From the cell containing the given text, extract its center point as [X, Y] coordinate. 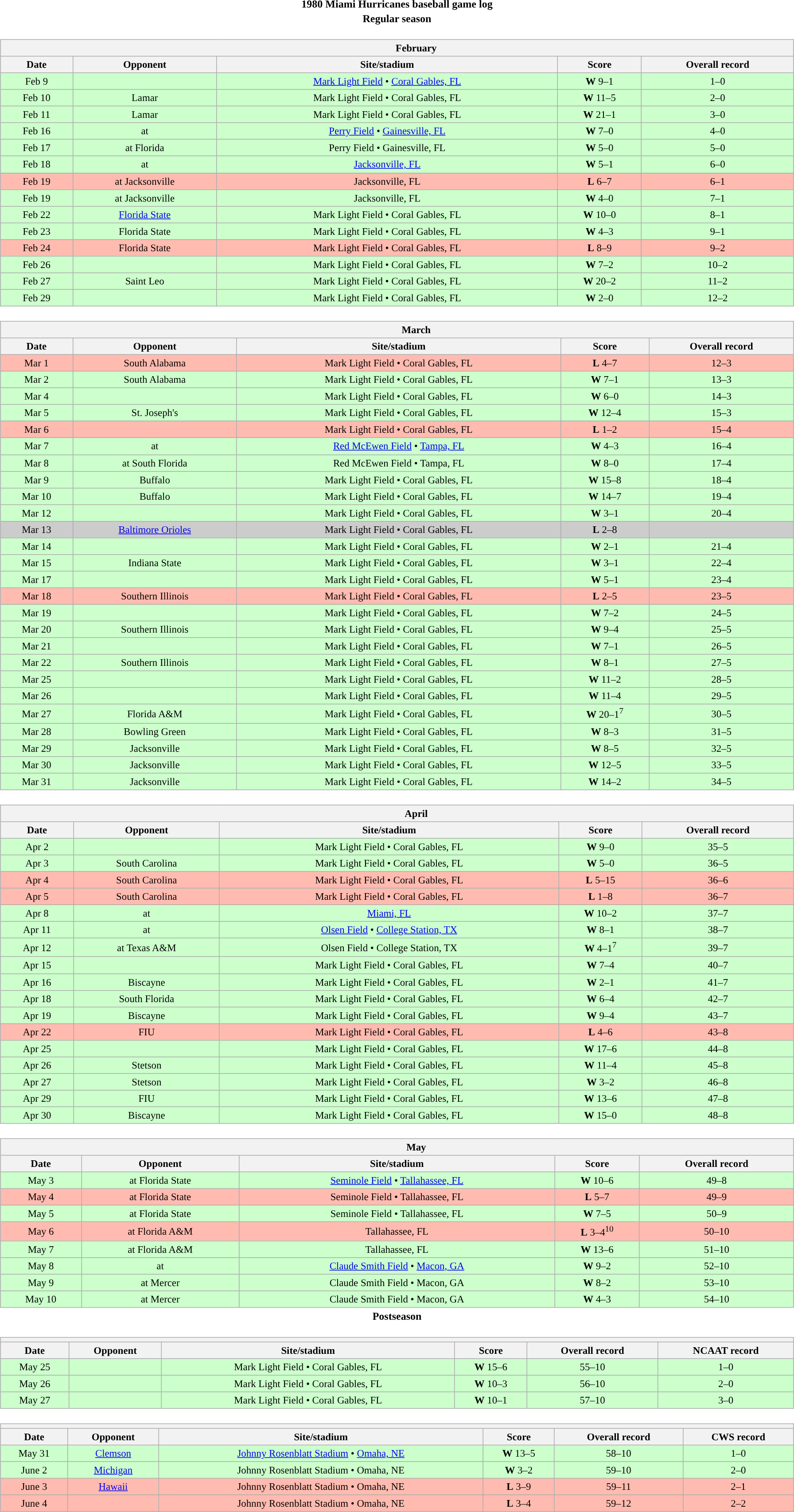
35–5 [718, 847]
W 14–2 [605, 781]
W 4–17 [600, 948]
43–7 [718, 1015]
23–4 [721, 579]
L 3–410 [597, 1231]
38–7 [718, 930]
Apr 22 [37, 1032]
Mar 10 [36, 496]
W 10–0 [600, 214]
W 7–0 [600, 131]
St. Joseph's [155, 413]
18–4 [721, 480]
Apr 19 [37, 1015]
53–10 [716, 1283]
W 13–5 [519, 1454]
W 11–5 [600, 98]
Mar 4 [36, 396]
25–5 [721, 630]
May 3 [41, 1181]
59–11 [619, 1487]
Mar 26 [36, 696]
W 20–2 [600, 281]
Feb 16 [37, 131]
W 20–17 [605, 714]
W 7–4 [600, 965]
Mar 18 [36, 596]
Apr 4 [37, 880]
56–10 [592, 1384]
52–10 [716, 1266]
Apr 27 [37, 1082]
31–5 [721, 731]
Mar 30 [36, 765]
W 10–3 [491, 1384]
Apr 2 [37, 847]
Mar 31 [36, 781]
W 8–3 [605, 731]
L 1–2 [605, 430]
June 4 [35, 1504]
W 4–0 [600, 198]
W 14–7 [605, 496]
South Florida [146, 999]
26–5 [721, 646]
Mar 22 [36, 663]
57–10 [592, 1400]
50–10 [716, 1231]
Apr 5 [37, 897]
36–7 [718, 897]
May 31 [35, 1454]
Mar 14 [36, 546]
April [397, 813]
Apr 12 [37, 948]
W 6–4 [600, 999]
L 3–9 [519, 1487]
Feb 9 [37, 81]
48–8 [718, 1115]
9–2 [718, 248]
L 6–7 [600, 181]
W 15–6 [491, 1367]
Feb 11 [37, 115]
L 3–4 [519, 1504]
17–4 [721, 463]
L 4–7 [605, 363]
34–5 [721, 781]
9–1 [718, 231]
30–5 [721, 714]
23–5 [721, 596]
Mar 8 [36, 463]
54–10 [716, 1299]
W 9–0 [600, 847]
Baltimore Orioles [155, 529]
Feb 17 [37, 148]
43–8 [718, 1032]
W 17–6 [600, 1049]
2–1 [738, 1487]
21–4 [721, 546]
May 27 [35, 1400]
59–10 [619, 1470]
May 25 [35, 1367]
6–0 [718, 164]
Feb 23 [37, 231]
W 9–1 [600, 81]
5–0 [718, 148]
12–2 [718, 298]
7–1 [718, 198]
March [397, 330]
Mar 21 [36, 646]
May 8 [41, 1266]
Mar 9 [36, 480]
L 2–8 [605, 529]
Mar 28 [36, 731]
Apr 18 [37, 999]
Clemson [113, 1454]
47–8 [718, 1099]
W 7–5 [597, 1214]
Michigan [113, 1470]
May 10 [41, 1299]
Apr 25 [37, 1049]
W 12–5 [605, 765]
Hawaii [113, 1487]
Feb 10 [37, 98]
Apr 26 [37, 1065]
at Texas A&M [146, 948]
15–3 [721, 413]
36–6 [718, 880]
49–9 [716, 1197]
February [397, 48]
11–2 [718, 281]
40–7 [718, 965]
Apr 16 [37, 982]
59–12 [619, 1504]
W 12–4 [605, 413]
29–5 [721, 696]
June 2 [35, 1470]
8–1 [718, 214]
49–8 [716, 1181]
W 10–2 [600, 913]
Apr 3 [37, 863]
W 8–5 [605, 748]
Mar 6 [36, 430]
L 1–8 [600, 897]
W 21–1 [600, 115]
41–7 [718, 982]
May 4 [41, 1197]
Apr 8 [37, 913]
Apr 15 [37, 965]
45–8 [718, 1065]
W 10–6 [597, 1181]
Mar 17 [36, 579]
55–10 [592, 1367]
W 8–0 [605, 463]
W 8–2 [597, 1283]
51–10 [716, 1249]
14–3 [721, 396]
Mar 19 [36, 613]
W 2–0 [600, 298]
Mar 5 [36, 413]
Indiana State [155, 563]
20–4 [721, 513]
May 5 [41, 1214]
Feb 27 [37, 281]
2–2 [738, 1504]
at South Florida [155, 463]
Mar 1 [36, 363]
W 6–0 [605, 396]
June 3 [35, 1487]
Mar 7 [36, 446]
16–4 [721, 446]
36–5 [718, 863]
Bowling Green [155, 731]
L 2–5 [605, 596]
W 15–0 [600, 1115]
32–5 [721, 748]
22–4 [721, 563]
58–10 [619, 1454]
24–5 [721, 613]
42–7 [718, 999]
4–0 [718, 131]
Mar 29 [36, 748]
May [397, 1147]
L 5–15 [600, 880]
Feb 26 [37, 264]
Apr 11 [37, 930]
27–5 [721, 663]
May 6 [41, 1231]
Mar 13 [36, 529]
Miami, FL [389, 913]
L 5–7 [597, 1197]
CWS record [738, 1437]
Mar 25 [36, 680]
Feb 29 [37, 298]
W 11–2 [605, 680]
37–7 [718, 913]
May 7 [41, 1249]
L 8–9 [600, 248]
28–5 [721, 680]
50–9 [716, 1214]
NCAAT record [726, 1350]
Florida A&M [155, 714]
W 9–2 [597, 1266]
19–4 [721, 496]
L 4–6 [600, 1032]
10–2 [718, 264]
Saint Leo [144, 281]
Mar 20 [36, 630]
39–7 [718, 948]
6–1 [718, 181]
Feb 22 [37, 214]
Mar 27 [36, 714]
Feb 24 [37, 248]
15–4 [721, 430]
46–8 [718, 1082]
at Florida [144, 148]
12–3 [721, 363]
W 15–8 [605, 480]
13–3 [721, 380]
33–5 [721, 765]
Mar 12 [36, 513]
May 26 [35, 1384]
Feb 18 [37, 164]
May 9 [41, 1283]
Apr 29 [37, 1099]
Mar 2 [36, 380]
W 10–1 [491, 1400]
Mar 15 [36, 563]
Apr 30 [37, 1115]
44–8 [718, 1049]
